Extract the [x, y] coordinate from the center of the cell holding the provided text.  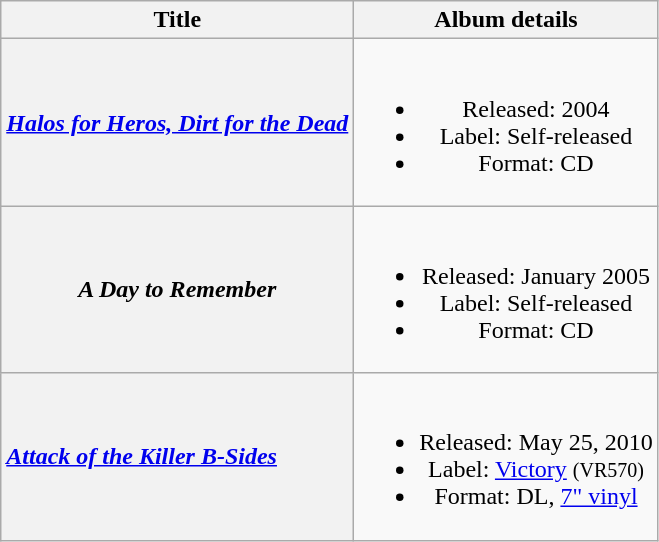
Halos for Heros, Dirt for the Dead [178, 122]
Attack of the Killer B-Sides [178, 456]
Released: May 25, 2010Label: Victory (VR570)Format: DL, 7" vinyl [506, 456]
A Day to Remember [178, 290]
Released: 2004Label: Self-releasedFormat: CD [506, 122]
Album details [506, 20]
Released: January 2005Label: Self-releasedFormat: CD [506, 290]
Title [178, 20]
